Find where the given text appears and provide that cell's center as (X, Y) coordinate. 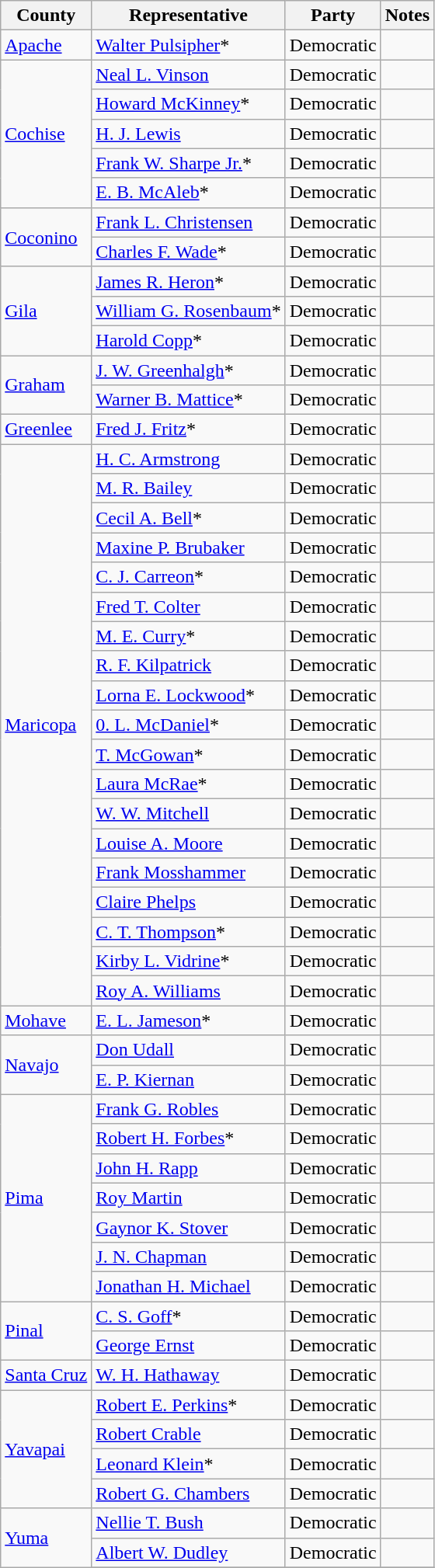
Roy A. Williams (188, 991)
Albert W. Dudley (188, 1552)
Warner B. Mattice* (188, 400)
William G. Rosenbaum* (188, 311)
J. W. Greenhalgh* (188, 370)
Frank Mosshammer (188, 873)
Notes (407, 16)
Gaynor K. Stover (188, 1227)
Roy Martin (188, 1198)
C. T. Thompson* (188, 932)
Howard McKinney* (188, 104)
Harold Copp* (188, 340)
E. P. Kiernan (188, 1080)
Nellie T. Bush (188, 1523)
Kirby L. Vidrine* (188, 961)
Fred J. Fritz* (188, 429)
Coconino (47, 237)
Yavapai (47, 1449)
Robert E. Perkins* (188, 1405)
Maricopa (47, 725)
J. N. Chapman (188, 1257)
M. E. Curry* (188, 636)
Pima (47, 1198)
Lorna E. Lockwood* (188, 695)
James R. Heron* (188, 281)
Charles F. Wade* (188, 252)
W. W. Mitchell (188, 813)
Maxine P. Brubaker (188, 548)
Fred T. Colter (188, 607)
R. F. Kilpatrick (188, 666)
H. C. Armstrong (188, 459)
C. J. Carreon* (188, 577)
H. J. Lewis (188, 134)
John H. Rapp (188, 1168)
Pinal (47, 1331)
George Ernst (188, 1346)
Apache (47, 45)
Claire Phelps (188, 902)
Representative (188, 16)
E. L. Jameson* (188, 1020)
Neal L. Vinson (188, 75)
Santa Cruz (47, 1375)
Cecil A. Bell* (188, 518)
Leonard Klein* (188, 1464)
Don Udall (188, 1050)
Frank L. Christensen (188, 222)
Yuma (47, 1538)
Louise A. Moore (188, 843)
Laura McRae* (188, 784)
Robert Crable (188, 1434)
Greenlee (47, 429)
E. B. McAleb* (188, 193)
Navajo (47, 1065)
Frank G. Robles (188, 1109)
M. R. Bailey (188, 488)
Robert G. Chambers (188, 1493)
C. S. Goff* (188, 1316)
Cochise (47, 134)
Walter Pulsipher* (188, 45)
0. L. McDaniel* (188, 725)
Frank W. Sharpe Jr.* (188, 163)
Mohave (47, 1020)
Graham (47, 385)
Party (332, 16)
W. H. Hathaway (188, 1375)
Gila (47, 311)
T. McGowan* (188, 754)
Jonathan H. Michael (188, 1286)
Robert H. Forbes* (188, 1139)
County (47, 16)
